Identify which cell holds the provided text, then report its (x, y) central coordinate. 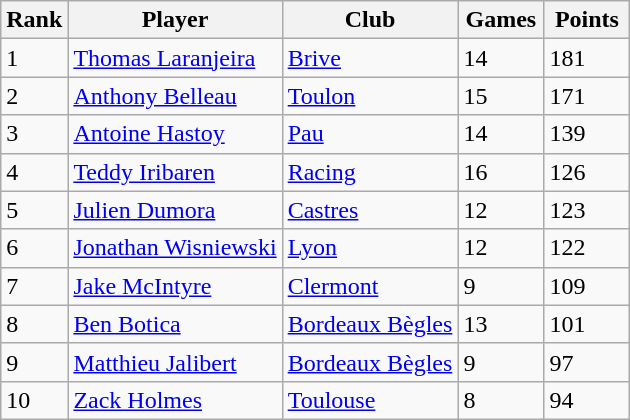
7 (34, 286)
Rank (34, 20)
Club (370, 20)
Teddy Iribaren (175, 172)
4 (34, 172)
Anthony Belleau (175, 96)
5 (34, 210)
Lyon (370, 248)
139 (587, 134)
Toulouse (370, 400)
109 (587, 286)
126 (587, 172)
Matthieu Jalibert (175, 362)
Zack Holmes (175, 400)
101 (587, 324)
Games (501, 20)
Castres (370, 210)
Clermont (370, 286)
Antoine Hastoy (175, 134)
Jake McIntyre (175, 286)
181 (587, 58)
13 (501, 324)
6 (34, 248)
Racing (370, 172)
171 (587, 96)
15 (501, 96)
123 (587, 210)
Ben Botica (175, 324)
Points (587, 20)
122 (587, 248)
1 (34, 58)
3 (34, 134)
Toulon (370, 96)
Jonathan Wisniewski (175, 248)
Pau (370, 134)
94 (587, 400)
2 (34, 96)
Player (175, 20)
Thomas Laranjeira (175, 58)
97 (587, 362)
10 (34, 400)
Julien Dumora (175, 210)
Brive (370, 58)
16 (501, 172)
